Detect which cell encompasses the target text, then output its [X, Y] center coordinate. 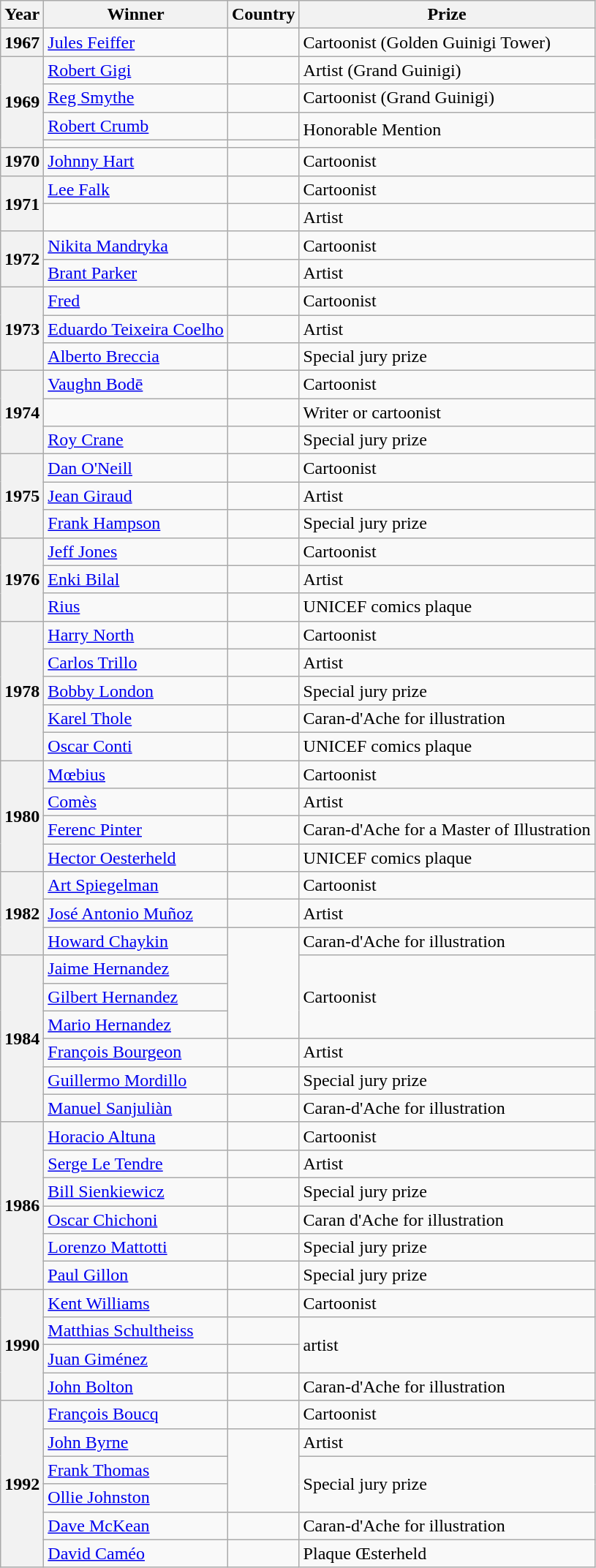
Juan Giménez [136, 1359]
1980 [22, 816]
Ollie Johnston [136, 1498]
artist [447, 1345]
Horacio Altuna [136, 1136]
Dave McKean [136, 1526]
Jeff Jones [136, 551]
Oscar Conti [136, 746]
Prize [447, 15]
1971 [22, 203]
José Antonio Muñoz [136, 913]
1975 [22, 496]
Writer or cartoonist [447, 412]
Manuel Sanjuliàn [136, 1108]
Mario Hernandez [136, 1025]
Carlos Trillo [136, 663]
1984 [22, 1039]
Paul Gillon [136, 1275]
David Caméo [136, 1553]
Kent Williams [136, 1303]
Frank Hampson [136, 524]
1978 [22, 690]
Brant Parker [136, 273]
1967 [22, 42]
1974 [22, 412]
Plaque Œsterheld [447, 1553]
John Bolton [136, 1387]
John Byrne [136, 1442]
Art Spiegelman [136, 886]
1976 [22, 579]
Dan O'Neill [136, 468]
Rius [136, 607]
Bill Sienkiewicz [136, 1191]
Lorenzo Mattotti [136, 1248]
Artist (Grand Guinigi) [447, 70]
Guillermo Mordillo [136, 1080]
Fred [136, 301]
Robert Gigi [136, 70]
1982 [22, 913]
Howard Chaykin [136, 941]
Matthias Schultheiss [136, 1331]
Ferenc Pinter [136, 830]
Bobby London [136, 690]
1969 [22, 102]
1990 [22, 1345]
1992 [22, 1484]
Jules Feiffer [136, 42]
1970 [22, 162]
Cartoonist (Golden Guinigi Tower) [447, 42]
Winner [136, 15]
Mœbius [136, 774]
Cartoonist (Grand Guinigi) [447, 98]
Honorable Mention [447, 130]
Caran d'Ache for illustration [447, 1219]
Robert Crumb [136, 126]
Reg Smythe [136, 98]
Jaime Hernandez [136, 969]
François Bourgeon [136, 1052]
Hector Oesterheld [136, 858]
Year [22, 15]
Oscar Chichoni [136, 1219]
Serge Le Tendre [136, 1164]
Gilbert Hernandez [136, 997]
Caran-d'Ache for a Master of Illustration [447, 830]
1972 [22, 259]
Vaughn Bodē [136, 385]
Nikita Mandryka [136, 245]
Country [263, 15]
1973 [22, 328]
Alberto Breccia [136, 357]
Roy Crane [136, 440]
Johnny Hart [136, 162]
Eduardo Teixeira Coelho [136, 328]
Harry North [136, 635]
Enki Bilal [136, 579]
1986 [22, 1205]
François Boucq [136, 1414]
Lee Falk [136, 189]
Frank Thomas [136, 1470]
Karel Thole [136, 718]
Jean Giraud [136, 496]
Comès [136, 802]
